Return the (X, Y) coordinate for the center point of the cell that contains the specified text.  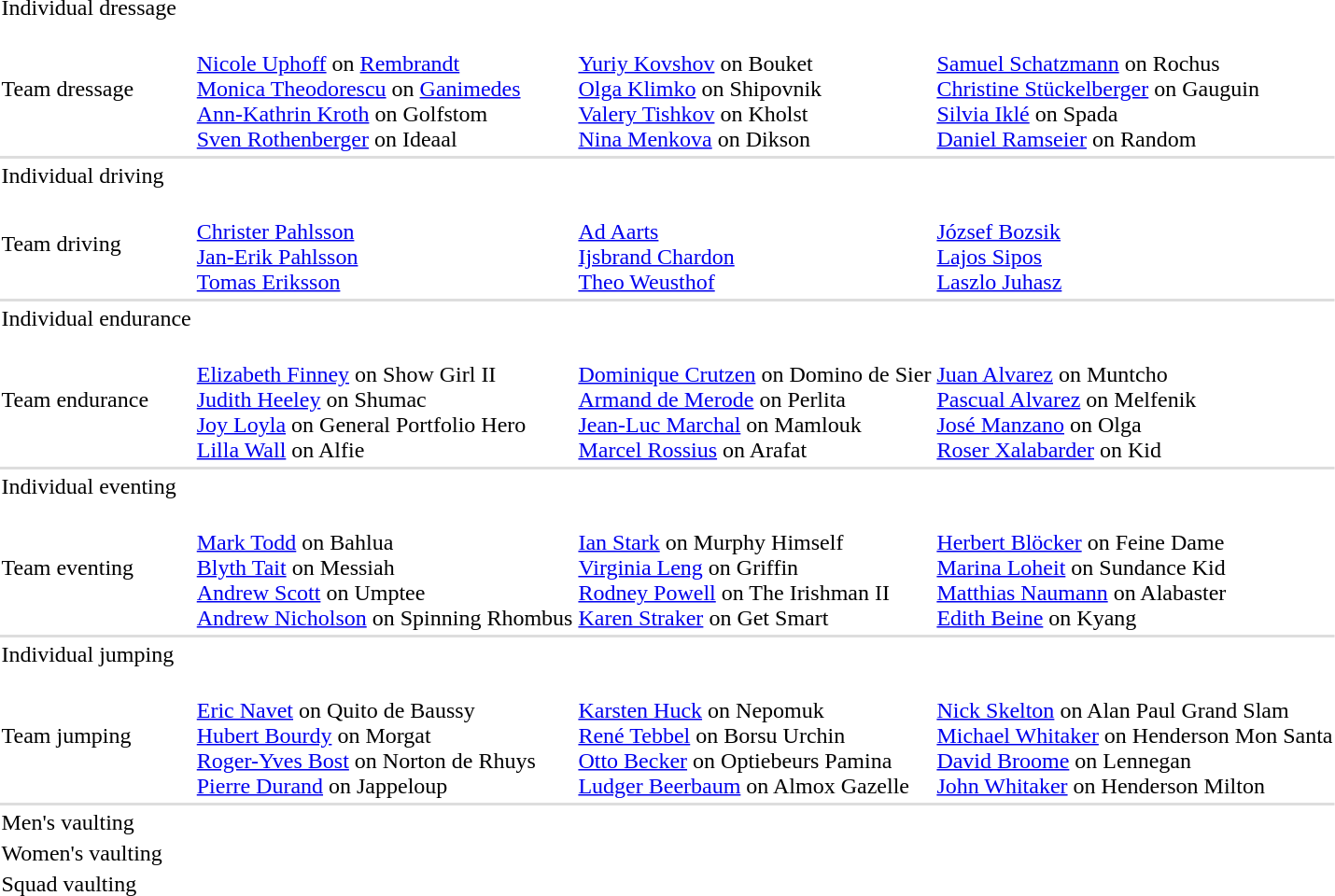
Christer PahlssonJan-Erik PahlssonTomas Eriksson (385, 245)
Nicole Uphoff on RembrandtMonica Theodorescu on GanimedesAnn-Kathrin Kroth on GolfstomSven Rothenberger on Ideaal (385, 89)
Individual eventing (96, 486)
Team dressage (96, 89)
Nick Skelton on Alan Paul Grand SlamMichael Whitaker on Henderson Mon SantaDavid Broome on LenneganJohn Whitaker on Henderson Milton (1135, 735)
József BozsikLajos SiposLaszlo Juhasz (1135, 245)
Team eventing (96, 567)
Herbert Blöcker on Feine DameMarina Loheit on Sundance KidMatthias Naumann on AlabasterEdith Beine on Kyang (1135, 567)
Ian Stark on Murphy HimselfVirginia Leng on GriffinRodney Powell on The Irishman IIKaren Straker on Get Smart (754, 567)
Mark Todd on BahluaBlyth Tait on MessiahAndrew Scott on UmpteeAndrew Nicholson on Spinning Rhombus (385, 567)
Team driving (96, 245)
Individual jumping (96, 654)
Dominique Crutzen on Domino de SierArmand de Merode on PerlitaJean-Luc Marchal on MamloukMarcel Rossius on Arafat (754, 399)
Individual driving (96, 175)
Team jumping (96, 735)
Juan Alvarez on MuntchoPascual Alvarez on MelfenikJosé Manzano on OlgaRoser Xalabarder on Kid (1135, 399)
Karsten Huck on NepomukRené Tebbel on Borsu UrchinOtto Becker on Optiebeurs PaminaLudger Beerbaum on Almox Gazelle (754, 735)
Elizabeth Finney on Show Girl IIJudith Heeley on ShumacJoy Loyla on General Portfolio HeroLilla Wall on Alfie (385, 399)
Team endurance (96, 399)
Eric Navet on Quito de BaussyHubert Bourdy on MorgatRoger-Yves Bost on Norton de RhuysPierre Durand on Jappeloup (385, 735)
Individual endurance (96, 318)
Yuriy Kovshov on BouketOlga Klimko on ShipovnikValery Tishkov on KholstNina Menkova on Dikson (754, 89)
Women's vaulting (96, 853)
Ad AartsIjsbrand ChardonTheo Weusthof (754, 245)
Men's vaulting (96, 822)
Samuel Schatzmann on RochusChristine Stückelberger on GauguinSilvia Iklé on SpadaDaniel Ramseier on Random (1135, 89)
